Find where the given text appears and provide that cell's center as (X, Y) coordinate. 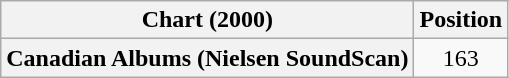
163 (461, 58)
Chart (2000) (208, 20)
Canadian Albums (Nielsen SoundScan) (208, 58)
Position (461, 20)
